Extract the (X, Y) coordinate from the center of the cell holding the provided text.  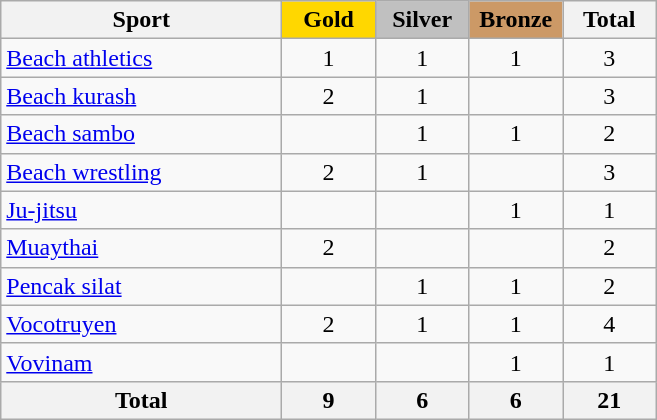
Gold (329, 20)
Pencak silat (142, 286)
Vovinam (142, 362)
9 (329, 400)
Beach athletics (142, 58)
Bronze (516, 20)
21 (609, 400)
Vocotruyen (142, 324)
Ju-jitsu (142, 210)
Beach kurash (142, 96)
Sport (142, 20)
Muaythai (142, 248)
4 (609, 324)
Beach sambo (142, 134)
Silver (422, 20)
Beach wrestling (142, 172)
